Determine the (X, Y) coordinate at the center of the cell enclosing the given text.  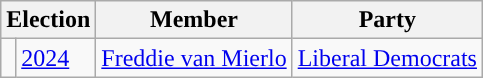
Freddie van Mierlo (194, 58)
Election (48, 20)
Member (194, 20)
Party (387, 20)
Liberal Democrats (387, 58)
2024 (56, 58)
